Pinpoint the cell where the given text exists, returning its (X, Y) midpoint coordinate. 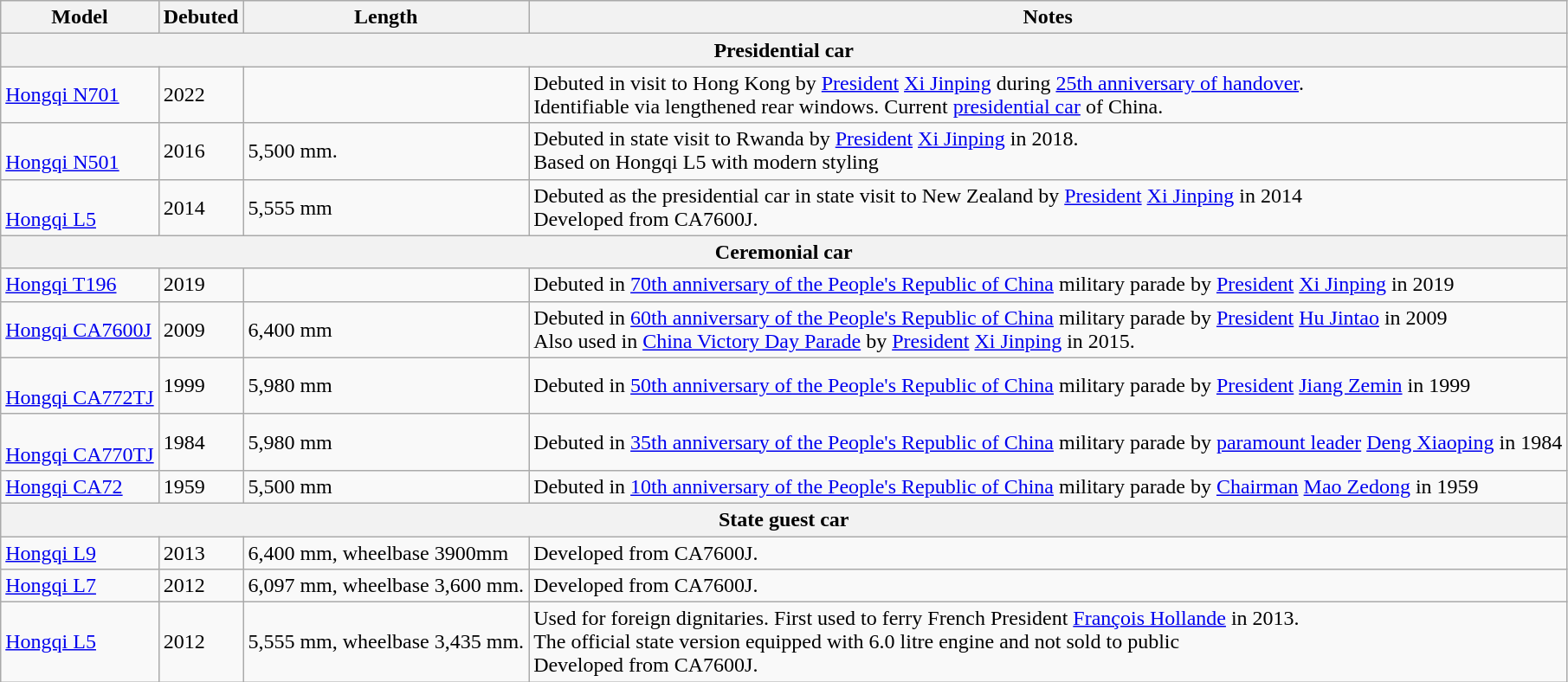
5,555 mm, wheelbase 3,435 mm. (386, 642)
5,555 mm (386, 208)
Debuted in 70th anniversary of the People's Republic of China military parade by President Xi Jinping in 2019 (1048, 285)
2009 (201, 329)
5,500 mm. (386, 151)
Hongqi T196 (80, 285)
Debuted as the presidential car in state visit to New Zealand by President Xi Jinping in 2014Developed from CA7600J. (1048, 208)
Hongqi N501 (80, 151)
2013 (201, 553)
Debuted in 50th anniversary of the People's Republic of China military parade by President Jiang Zemin in 1999 (1048, 386)
Presidential car (784, 50)
2019 (201, 285)
Notes (1048, 17)
6,097 mm, wheelbase 3,600 mm. (386, 586)
6,400 mm (386, 329)
Length (386, 17)
1999 (201, 386)
Debuted (201, 17)
Debuted in 10th anniversary of the People's Republic of China military parade by Chairman Mao Zedong in 1959 (1048, 486)
Debuted in state visit to Rwanda by President Xi Jinping in 2018.Based on Hongqi L5 with modern styling (1048, 151)
Hongqi N701 (80, 95)
2014 (201, 208)
1984 (201, 441)
6,400 mm, wheelbase 3900mm (386, 553)
5,500 mm (386, 486)
2016 (201, 151)
2022 (201, 95)
Hongqi L7 (80, 586)
Model (80, 17)
Hongqi CA772TJ (80, 386)
Hongqi CA770TJ (80, 441)
State guest car (784, 519)
1959 (201, 486)
Hongqi CA7600J (80, 329)
Ceremonial car (784, 252)
Debuted in 35th anniversary of the People's Republic of China military parade by paramount leader Deng Xiaoping in 1984 (1048, 441)
Hongqi L9 (80, 553)
Hongqi CA72 (80, 486)
